Find where the given text appears and provide that cell's center as [x, y] coordinate. 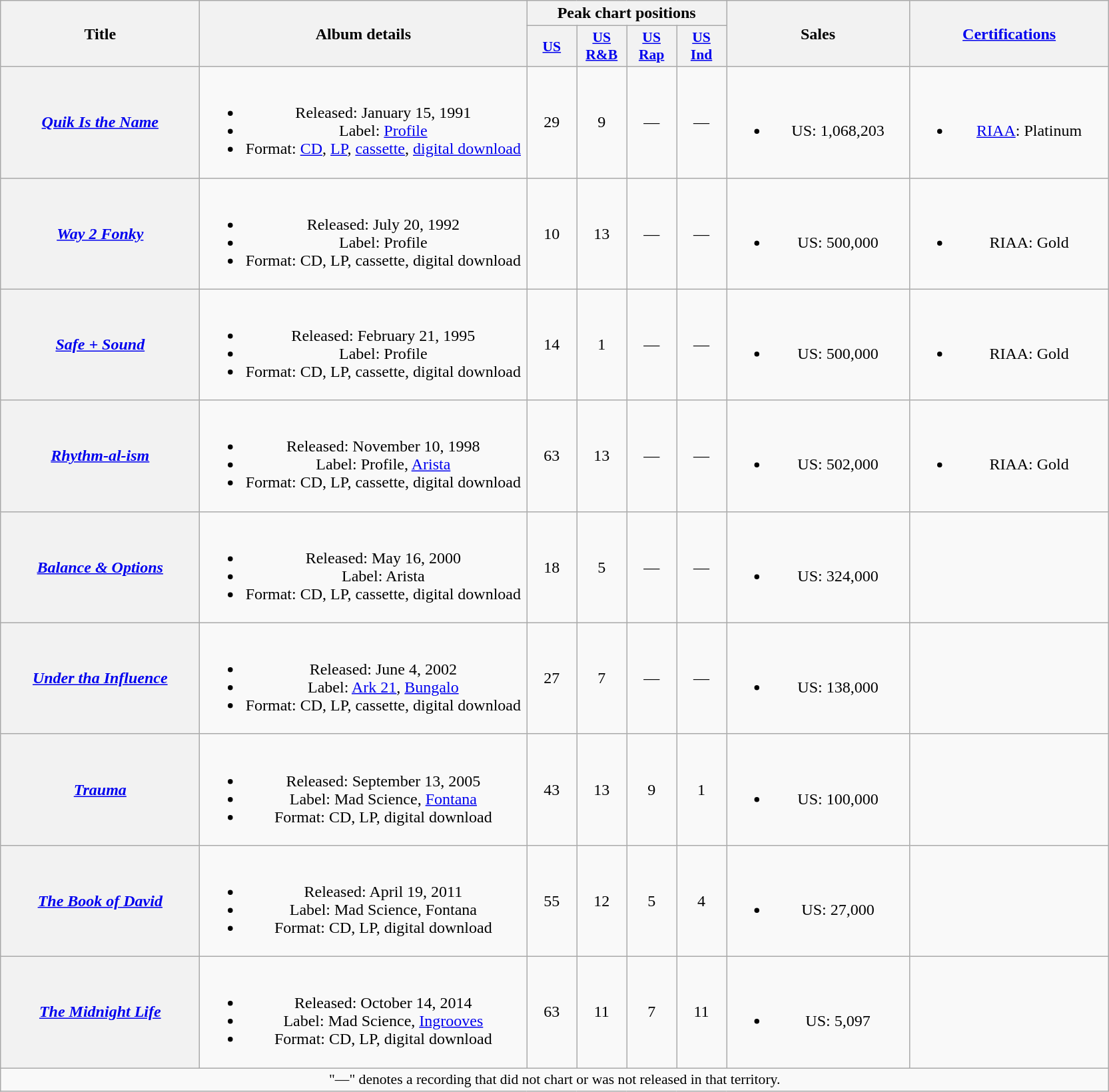
Balance & Options [100, 567]
Released: July 20, 1992Label: ProfileFormat: CD, LP, cassette, digital download [364, 233]
US: 5,097 [818, 1012]
Released: April 19, 2011Label: Mad Science, FontanaFormat: CD, LP, digital download [364, 900]
Released: October 14, 2014Label: Mad Science, IngroovesFormat: CD, LP, digital download [364, 1012]
Released: June 4, 2002Label: Ark 21, BungaloFormat: CD, LP, cassette, digital download [364, 678]
27 [552, 678]
Way 2 Fonky [100, 233]
USR&B [602, 47]
US: 100,000 [818, 790]
10 [552, 233]
RIAA: Platinum [1010, 123]
US: 27,000 [818, 900]
Released: September 13, 2005Label: Mad Science, FontanaFormat: CD, LP, digital download [364, 790]
18 [552, 567]
29 [552, 123]
Quik Is the Name [100, 123]
"—" denotes a recording that did not chart or was not released in that territory. [555, 1080]
The Midnight Life [100, 1012]
Album details [364, 33]
Title [100, 33]
US: 1,068,203 [818, 123]
US: 502,000 [818, 455]
Released: May 16, 2000Label: AristaFormat: CD, LP, cassette, digital download [364, 567]
14 [552, 345]
US: 324,000 [818, 567]
Sales [818, 33]
Under tha Influence [100, 678]
US [552, 47]
US: 138,000 [818, 678]
55 [552, 900]
Trauma [100, 790]
Certifications [1010, 33]
Released: January 15, 1991Label: ProfileFormat: CD, LP, cassette, digital download [364, 123]
The Book of David [100, 900]
Safe + Sound [100, 345]
Released: November 10, 1998Label: Profile, AristaFormat: CD, LP, cassette, digital download [364, 455]
4 [702, 900]
Rhythm-al-ism [100, 455]
43 [552, 790]
USInd [702, 47]
Released: February 21, 1995Label: ProfileFormat: CD, LP, cassette, digital download [364, 345]
Peak chart positions [627, 13]
12 [602, 900]
US Rap [651, 47]
